Scan for the cell matching the given text and deliver its (x, y) coordinate at center. 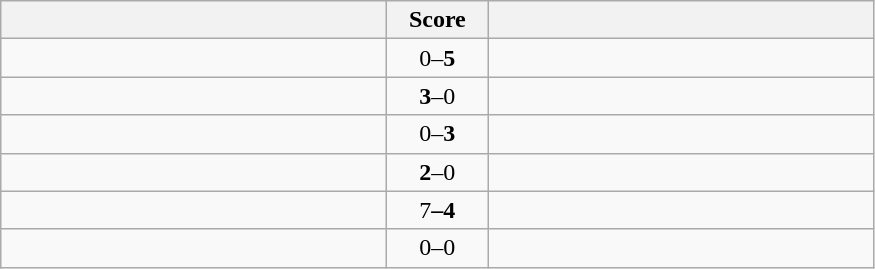
Score (438, 20)
0–3 (438, 134)
0–0 (438, 248)
2–0 (438, 172)
3–0 (438, 96)
7–4 (438, 210)
0–5 (438, 58)
